Return (X, Y) of the center of cell containing provided text 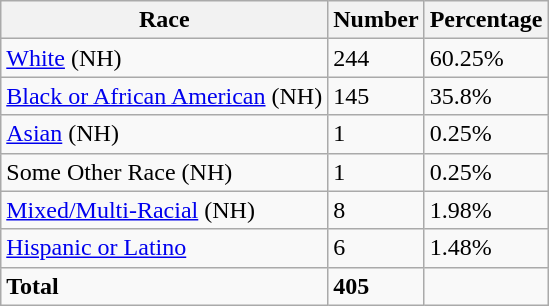
Race (164, 20)
244 (376, 58)
Total (164, 286)
Mixed/Multi-Racial (NH) (164, 210)
8 (376, 210)
145 (376, 96)
405 (376, 286)
60.25% (486, 58)
Hispanic or Latino (164, 248)
Number (376, 20)
Percentage (486, 20)
White (NH) (164, 58)
Black or African American (NH) (164, 96)
6 (376, 248)
Asian (NH) (164, 134)
1.98% (486, 210)
Some Other Race (NH) (164, 172)
35.8% (486, 96)
1.48% (486, 248)
